Provide the (X, Y) coordinate of the cell's center where the given text is located.  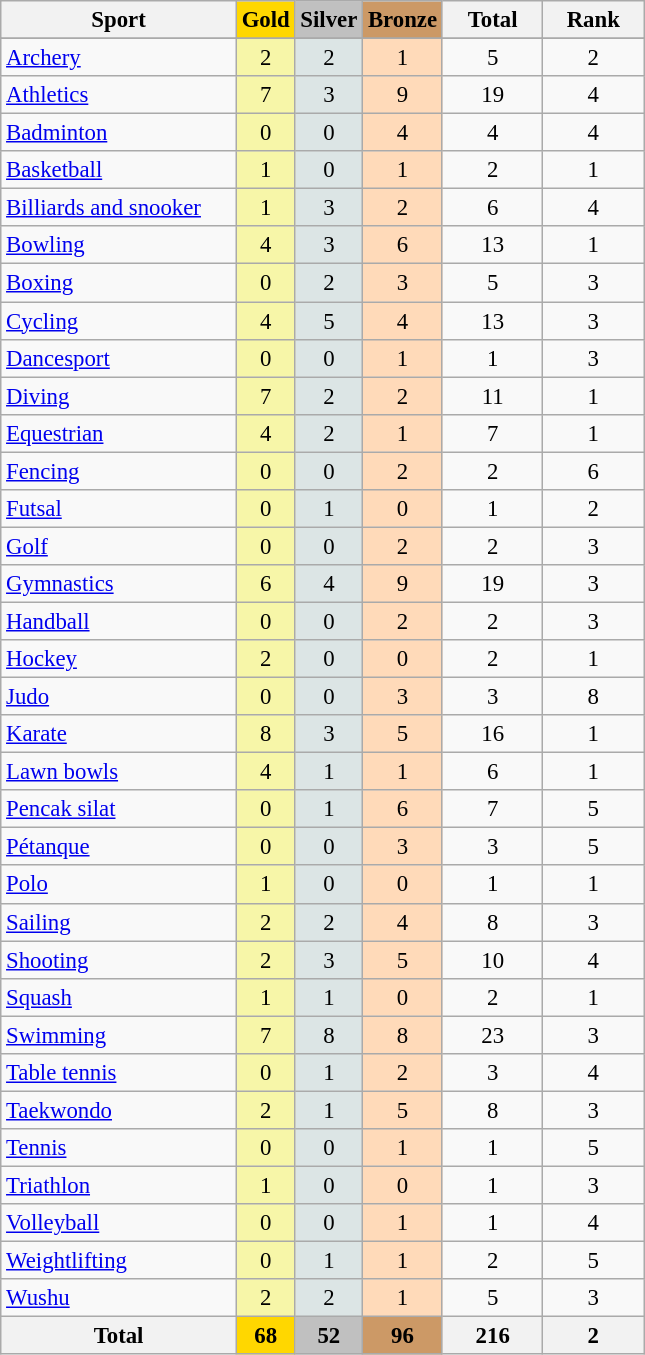
Diving (119, 396)
Swimming (119, 1035)
52 (329, 1336)
Karate (119, 734)
11 (492, 396)
Shooting (119, 960)
96 (403, 1336)
Sailing (119, 922)
Basketball (119, 170)
Sport (119, 20)
Pencak silat (119, 809)
Billiards and snooker (119, 208)
Rank (594, 20)
Polo (119, 885)
Pétanque (119, 847)
Weightlifting (119, 1261)
Futsal (119, 509)
Dancesport (119, 358)
Table tennis (119, 1073)
Cycling (119, 321)
Tennis (119, 1148)
Athletics (119, 95)
Boxing (119, 283)
Hockey (119, 659)
Lawn bowls (119, 772)
Golf (119, 546)
216 (492, 1336)
Volleyball (119, 1223)
Fencing (119, 471)
Gold (266, 20)
68 (266, 1336)
Taekwondo (119, 1110)
Judo (119, 697)
Archery (119, 58)
Equestrian (119, 433)
Silver (329, 20)
16 (492, 734)
Triathlon (119, 1185)
23 (492, 1035)
Gymnastics (119, 584)
10 (492, 960)
Handball (119, 621)
Squash (119, 997)
Wushu (119, 1298)
Bronze (403, 20)
Badminton (119, 133)
Bowling (119, 245)
